Return the (x, y) coordinate for the center point of the cell that contains the specified text.  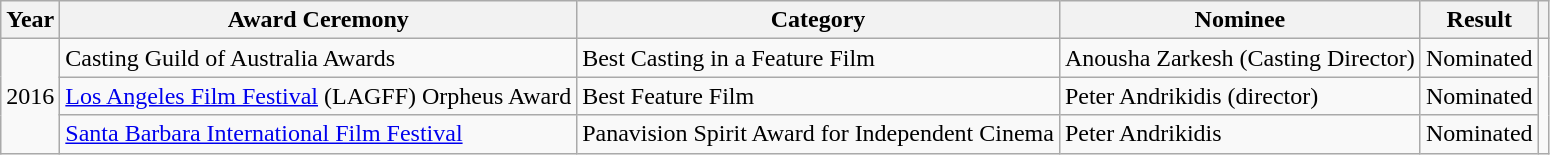
2016 (30, 96)
Year (30, 20)
Los Angeles Film Festival (LAGFF) Orpheus Award (318, 96)
Santa Barbara International Film Festival (318, 134)
Casting Guild of Australia Awards (318, 58)
Best Casting in a Feature Film (818, 58)
Nominee (1240, 20)
Anousha Zarkesh (Casting Director) (1240, 58)
Category (818, 20)
Peter Andrikidis (director) (1240, 96)
Award Ceremony (318, 20)
Best Feature Film (818, 96)
Panavision Spirit Award for Independent Cinema (818, 134)
Peter Andrikidis (1240, 134)
Result (1479, 20)
